Return (x, y) of the center of cell containing provided text 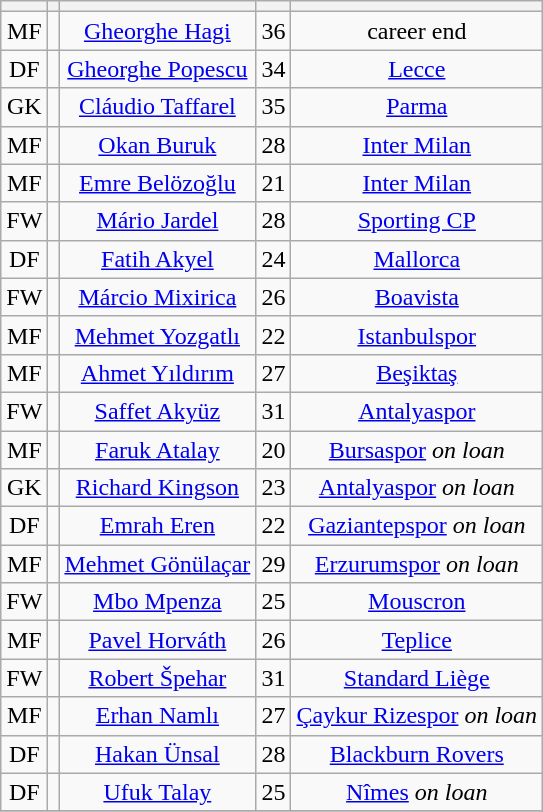
Antalyaspor on loan (417, 488)
Boavista (417, 297)
29 (274, 564)
Saffet Akyüz (158, 411)
Nîmes on loan (417, 792)
21 (274, 183)
Sporting CP (417, 221)
Robert Špehar (158, 678)
Emre Belözoğlu (158, 183)
Okan Buruk (158, 145)
Parma (417, 107)
35 (274, 107)
Erhan Namlı (158, 716)
Standard Liège (417, 678)
Istanbulspor (417, 335)
Mehmet Yozgatlı (158, 335)
23 (274, 488)
Gheorghe Hagi (158, 31)
Blackburn Rovers (417, 754)
Mbo Mpenza (158, 602)
Erzurumspor on loan (417, 564)
Ahmet Yıldırım (158, 373)
Bursaspor on loan (417, 449)
34 (274, 69)
career end (417, 31)
24 (274, 259)
Teplice (417, 640)
Richard Kingson (158, 488)
Mouscron (417, 602)
36 (274, 31)
Emrah Eren (158, 526)
Mehmet Gönülaçar (158, 564)
Beşiktaş (417, 373)
Hakan Ünsal (158, 754)
Gaziantepspor on loan (417, 526)
Fatih Akyel (158, 259)
20 (274, 449)
Gheorghe Popescu (158, 69)
Mallorca (417, 259)
Çaykur Rizespor on loan (417, 716)
Márcio Mixirica (158, 297)
Mário Jardel (158, 221)
Ufuk Talay (158, 792)
Lecce (417, 69)
Pavel Horváth (158, 640)
Faruk Atalay (158, 449)
Cláudio Taffarel (158, 107)
Antalyaspor (417, 411)
